From the cell containing the given text, extract its center point as [x, y] coordinate. 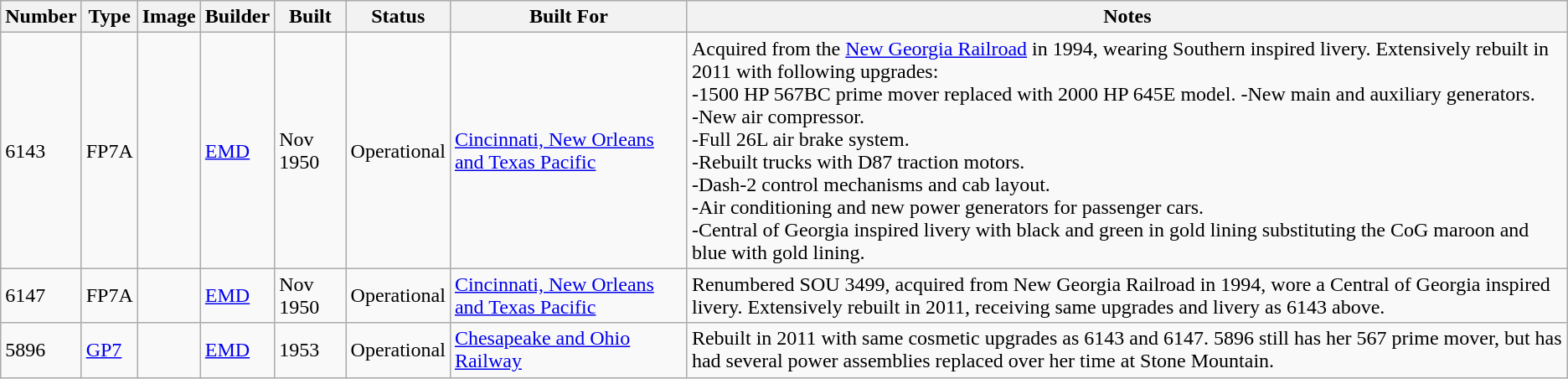
Number [41, 17]
Builder [237, 17]
Image [169, 17]
Built For [568, 17]
Status [398, 17]
GP7 [109, 350]
1953 [310, 350]
Built [310, 17]
6143 [41, 151]
Notes [1127, 17]
5896 [41, 350]
Chesapeake and Ohio Railway [568, 350]
6147 [41, 295]
Type [109, 17]
